For the text-containing cell, return its midpoint in [x, y] coordinate format. 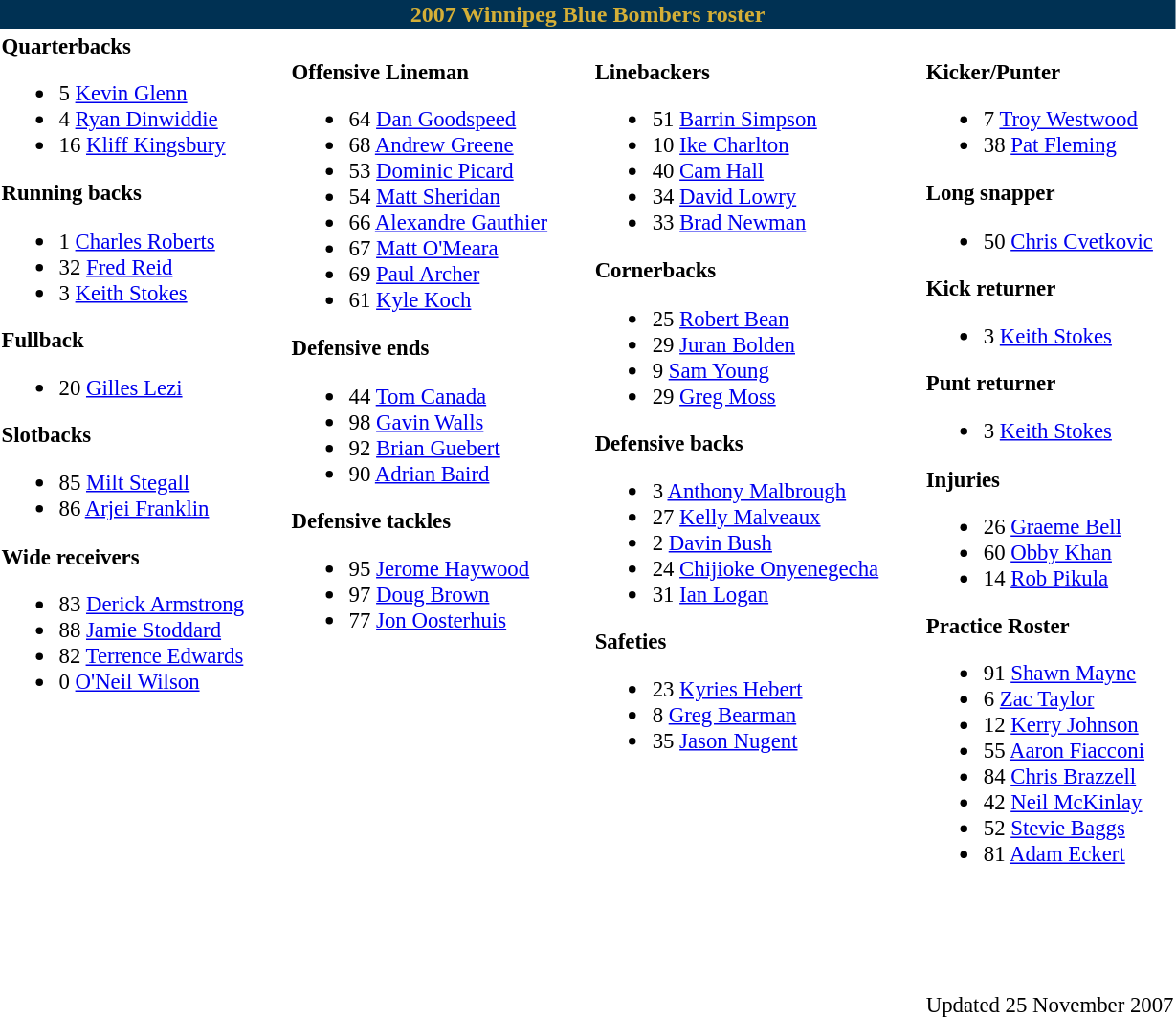
2007 Winnipeg Blue Bombers roster [588, 14]
